Scan for the cell matching the given text and deliver its [X, Y] coordinate at center. 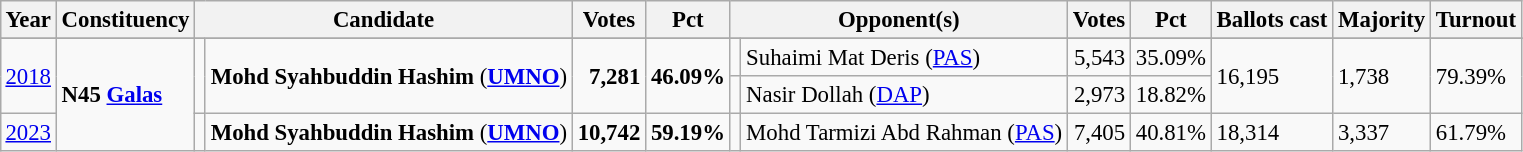
7,281 [608, 76]
61.79% [1476, 133]
Mohd Tarmizi Abd Rahman (PAS) [904, 133]
Nasir Dollah (DAP) [904, 95]
16,195 [1272, 76]
Ballots cast [1272, 20]
18,314 [1272, 133]
2023 [28, 133]
7,405 [1100, 133]
N45 Galas [125, 94]
59.19% [688, 133]
Majority [1382, 20]
Turnout [1476, 20]
40.81% [1170, 133]
1,738 [1382, 76]
Candidate [384, 20]
Opponent(s) [898, 20]
46.09% [688, 76]
2018 [28, 76]
Suhaimi Mat Deris (PAS) [904, 57]
Constituency [125, 20]
79.39% [1476, 76]
3,337 [1382, 133]
18.82% [1170, 95]
35.09% [1170, 57]
5,543 [1100, 57]
2,973 [1100, 95]
Year [28, 20]
10,742 [608, 133]
